Capture the cell that displays the provided text and extract its (x, y) central coordinate. 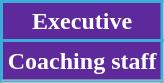
Coaching staff (82, 61)
Executive (82, 22)
